Provide the (X, Y) coordinate of the cell's center where the given text is located.  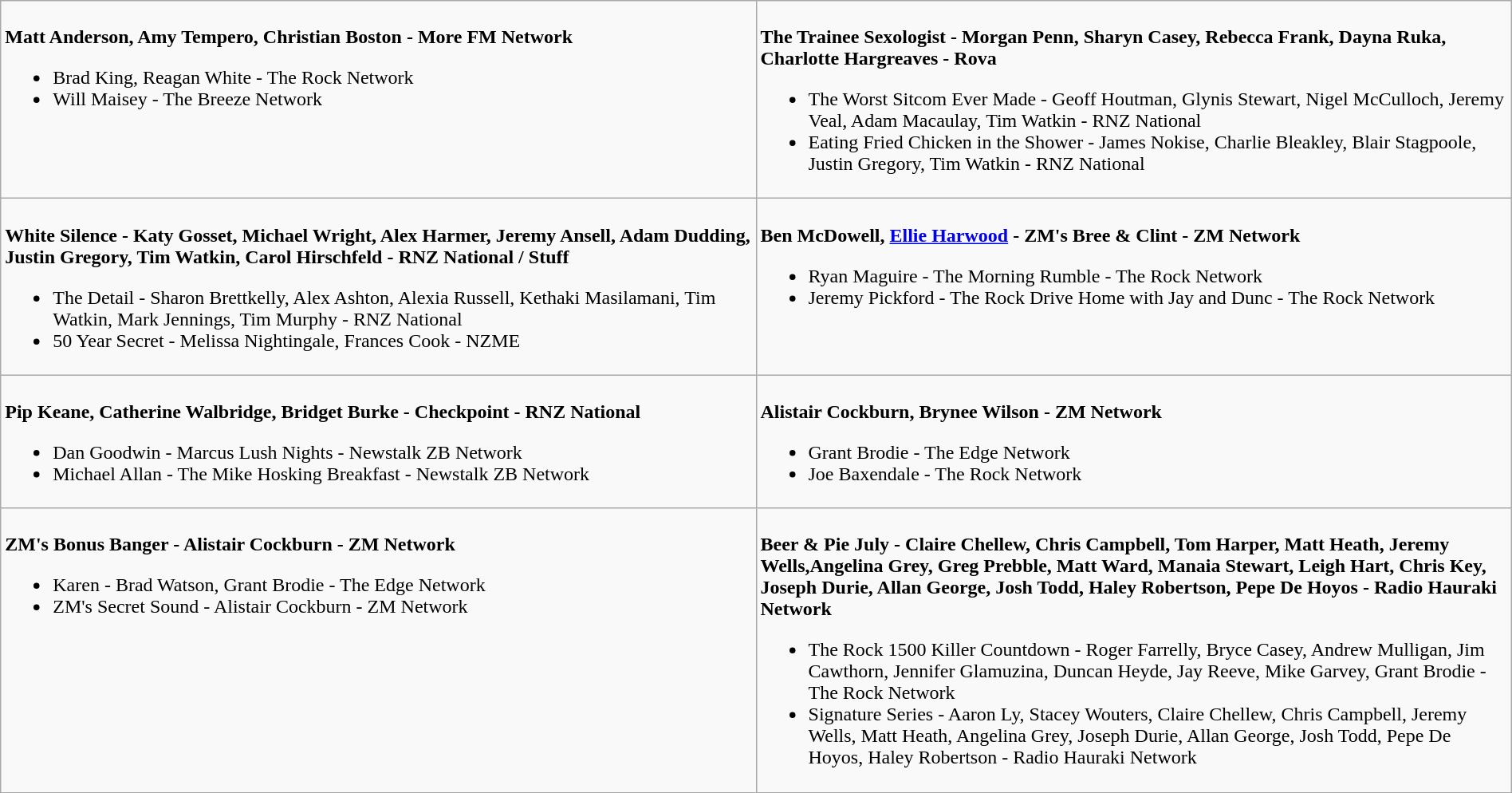
Alistair Cockburn, Brynee Wilson - ZM NetworkGrant Brodie - The Edge NetworkJoe Baxendale - The Rock Network (1134, 442)
Matt Anderson, Amy Tempero, Christian Boston - More FM NetworkBrad King, Reagan White - The Rock NetworkWill Maisey - The Breeze Network (378, 100)
